From the cell containing the given text, extract its center point as (X, Y) coordinate. 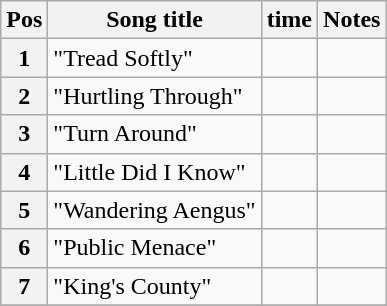
Song title (154, 20)
"Little Did I Know" (154, 172)
3 (24, 134)
5 (24, 210)
2 (24, 96)
6 (24, 248)
"King's County" (154, 286)
time (289, 20)
4 (24, 172)
1 (24, 58)
"Tread Softly" (154, 58)
"Wandering Aengus" (154, 210)
Pos (24, 20)
Notes (352, 20)
"Turn Around" (154, 134)
"Public Menace" (154, 248)
7 (24, 286)
"Hurtling Through" (154, 96)
